From the cell containing the given text, extract its center point as [x, y] coordinate. 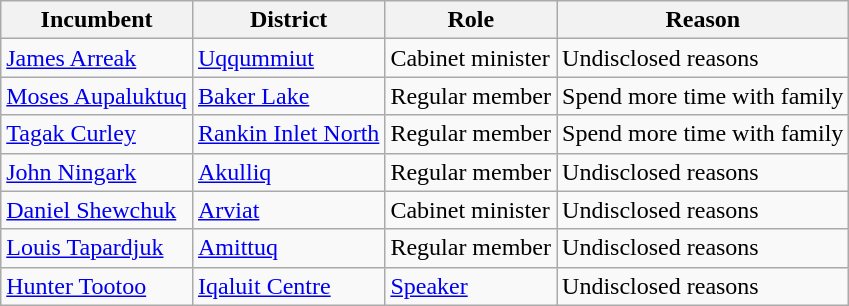
John Ningark [97, 172]
Akulliq [288, 172]
Daniel Shewchuk [97, 210]
Role [471, 20]
District [288, 20]
Moses Aupaluktuq [97, 96]
Louis Tapardjuk [97, 248]
James Arreak [97, 58]
Speaker [471, 286]
Incumbent [97, 20]
Tagak Curley [97, 134]
Baker Lake [288, 96]
Uqqummiut [288, 58]
Reason [703, 20]
Amittuq [288, 248]
Arviat [288, 210]
Hunter Tootoo [97, 286]
Rankin Inlet North [288, 134]
Iqaluit Centre [288, 286]
